Extract the (X, Y) coordinate from the center of the cell holding the provided text.  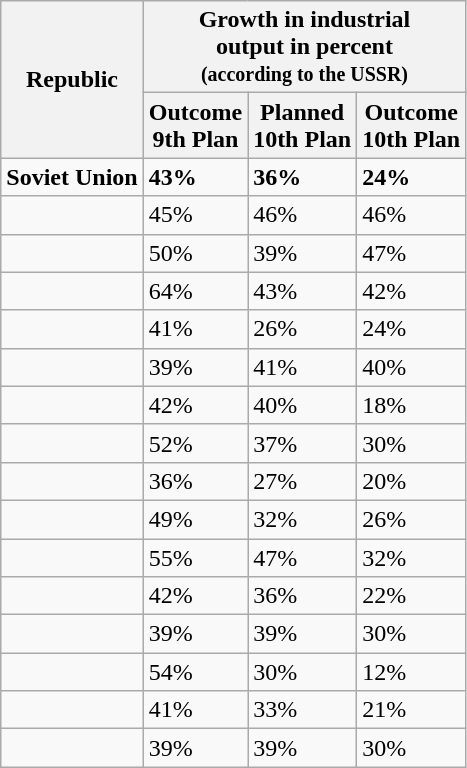
22% (412, 596)
64% (195, 291)
Outcome10th Plan (412, 126)
20% (412, 481)
Growth in industrialoutput in percent(according to the USSR) (304, 47)
49% (195, 519)
50% (195, 253)
55% (195, 557)
Planned10th Plan (302, 126)
Republic (72, 80)
52% (195, 443)
54% (195, 672)
37% (302, 443)
Outcome9th Plan (195, 126)
Soviet Union (72, 177)
45% (195, 215)
27% (302, 481)
18% (412, 405)
12% (412, 672)
33% (302, 710)
21% (412, 710)
